Extract the [X, Y] coordinate from the center of the cell holding the provided text.  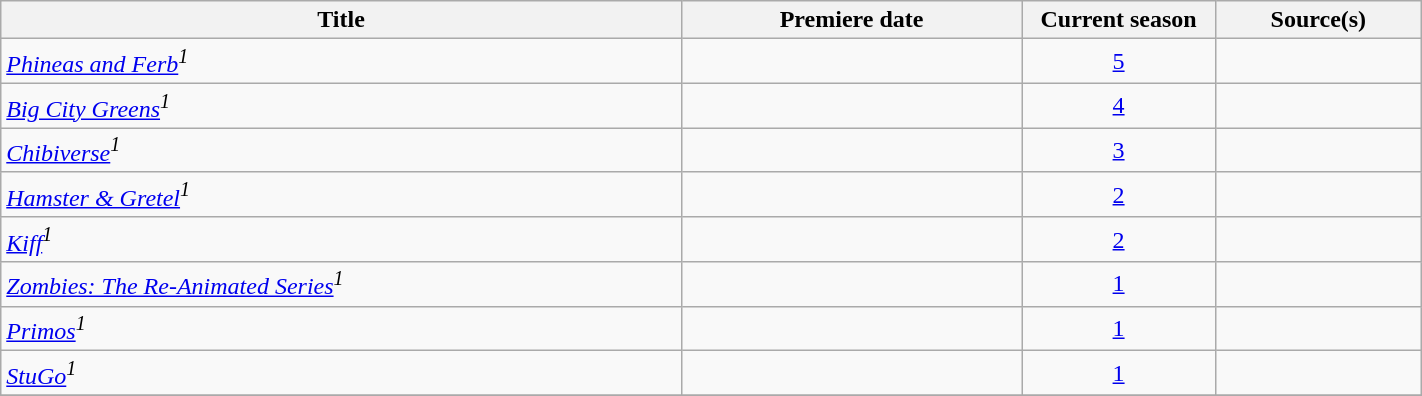
Premiere date [851, 20]
Primos1 [342, 328]
StuGo1 [342, 374]
Chibiverse1 [342, 150]
Zombies: The Re-Animated Series1 [342, 284]
Current season [1119, 20]
Big City Greens1 [342, 106]
Kiff1 [342, 240]
Title [342, 20]
Source(s) [1318, 20]
3 [1119, 150]
5 [1119, 62]
Phineas and Ferb1 [342, 62]
Hamster & Gretel1 [342, 194]
4 [1119, 106]
